For the text-containing cell, return its midpoint in [x, y] coordinate format. 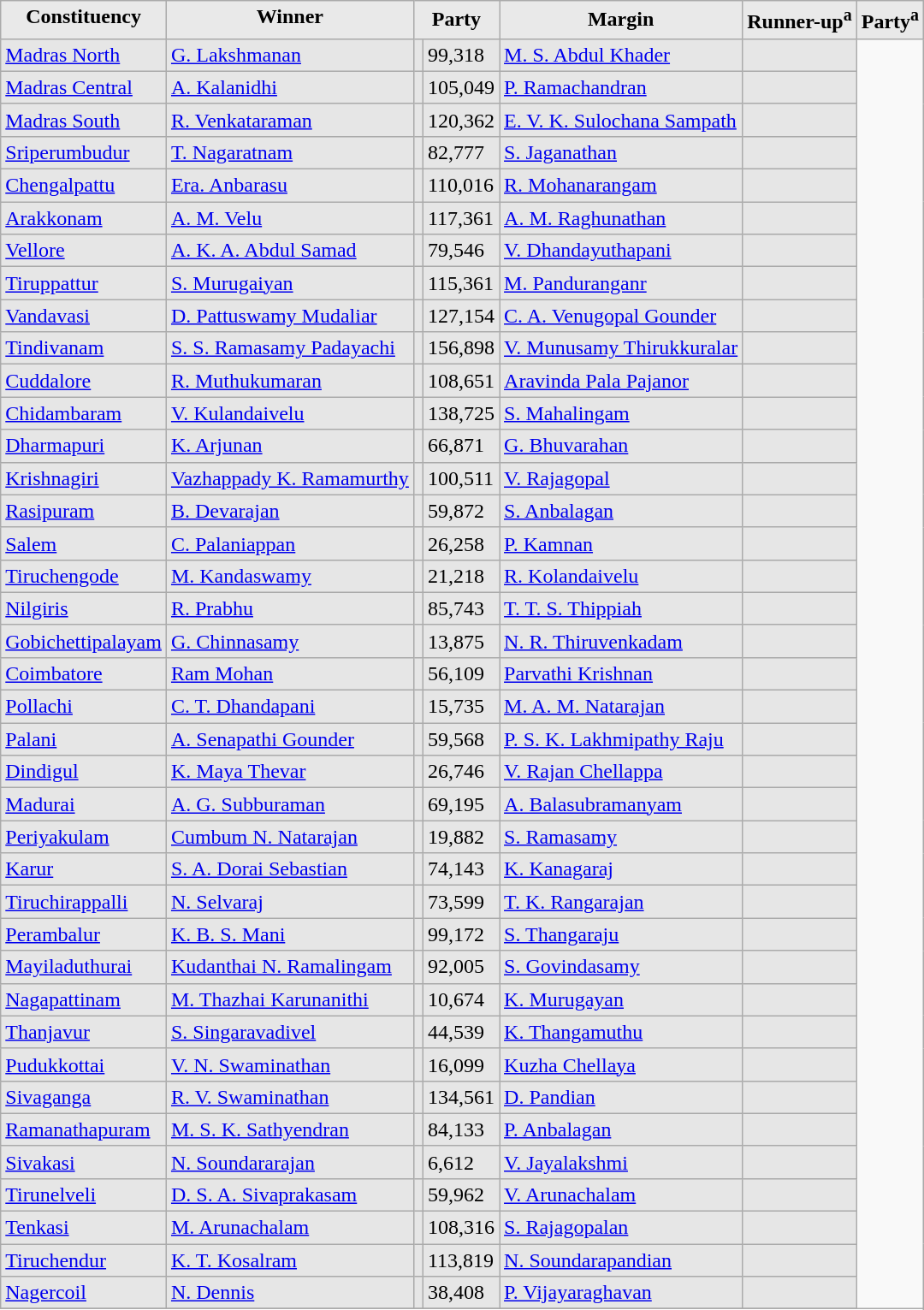
Dindigul [84, 772]
P. S. K. Lakhmipathy Raju [621, 739]
Chidambaram [84, 413]
P. Anbalagan [621, 1129]
P. Kamnan [621, 543]
R. Venkataraman [289, 120]
G. Chinnasamy [289, 641]
6,612 [460, 1162]
Tirunelveli [84, 1194]
K. T. Kosalram [289, 1260]
Sriperumbudur [84, 152]
Nilgiris [84, 608]
16,099 [460, 1064]
Thanjavur [84, 1032]
M. Kandaswamy [289, 576]
A. M. Raghunathan [621, 218]
N. Soundararajan [289, 1162]
S. Ramasamy [621, 837]
26,746 [460, 772]
120,362 [460, 120]
26,258 [460, 543]
P. Vijayaraghavan [621, 1293]
Vellore [84, 251]
S. Jaganathan [621, 152]
134,561 [460, 1097]
117,361 [460, 218]
K. Thangamuthu [621, 1032]
V. Rajagopal [621, 478]
74,143 [460, 869]
S. A. Dorai Sebastian [289, 869]
M. Panduranganr [621, 283]
N. Dennis [289, 1293]
Rasipuram [84, 511]
Cuddalore [84, 381]
Ramanathapuram [84, 1129]
C. A. Venugopal Gounder [621, 316]
D. Pattuswamy Mudaliar [289, 316]
108,316 [460, 1228]
V. Munusamy Thirukkuralar [621, 348]
138,725 [460, 413]
Sivaganga [84, 1097]
T. Nagaratnam [289, 152]
100,511 [460, 478]
N. R. Thiruvenkadam [621, 641]
Party [456, 21]
N. Soundarapandian [621, 1260]
85,743 [460, 608]
59,962 [460, 1194]
S. S. Ramasamy Padayachi [289, 348]
Constituency [84, 21]
R. Mohanarangam [621, 186]
Tiruchengode [84, 576]
Perambalur [84, 934]
N. Selvaraj [289, 902]
92,005 [460, 967]
84,133 [460, 1129]
Aravinda Pala Pajanor [621, 381]
G. Lakshmanan [289, 55]
B. Devarajan [289, 511]
156,898 [460, 348]
Krishnagiri [84, 478]
A. K. A. Abdul Samad [289, 251]
V. Arunachalam [621, 1194]
Dharmapuri [84, 446]
15,735 [460, 707]
79,546 [460, 251]
Pudukkottai [84, 1064]
Era. Anbarasu [289, 186]
S. Mahalingam [621, 413]
K. Kanagaraj [621, 869]
R. Kolandaivelu [621, 576]
Nagercoil [84, 1293]
P. Ramachandran [621, 87]
127,154 [460, 316]
Pollachi [84, 707]
Salem [84, 543]
Tiruppattur [84, 283]
Vandavasi [84, 316]
Nagapattinam [84, 999]
S. Anbalagan [621, 511]
Madurai [84, 804]
Margin [621, 21]
C. Palaniappan [289, 543]
K. B. S. Mani [289, 934]
Tenkasi [84, 1228]
73,599 [460, 902]
A. G. Subburaman [289, 804]
Tiruchirappalli [84, 902]
13,875 [460, 641]
Kudanthai N. Ramalingam [289, 967]
C. T. Dhandapani [289, 707]
69,195 [460, 804]
S. Murugaiyan [289, 283]
D. Pandian [621, 1097]
Ram Mohan [289, 673]
S. Rajagopalan [621, 1228]
Madras North [84, 55]
Tiruchendur [84, 1260]
Periyakulam [84, 837]
K. Maya Thevar [289, 772]
115,361 [460, 283]
Parvathi Krishnan [621, 673]
T. K. Rangarajan [621, 902]
S. Govindasamy [621, 967]
R. Muthukumaran [289, 381]
R. Prabhu [289, 608]
10,674 [460, 999]
Coimbatore [84, 673]
M. A. M. Natarajan [621, 707]
T. T. S. Thippiah [621, 608]
Winner [289, 21]
113,819 [460, 1260]
99,172 [460, 934]
Tindivanam [84, 348]
Palani [84, 739]
Karur [84, 869]
Vazhappady K. Ramamurthy [289, 478]
A. M. Velu [289, 218]
A. Senapathi Gounder [289, 739]
99,318 [460, 55]
A. Kalanidhi [289, 87]
V. Rajan Chellappa [621, 772]
Madras Central [84, 87]
V. N. Swaminathan [289, 1064]
M. Arunachalam [289, 1228]
Runner-upa [800, 21]
A. Balasubramanyam [621, 804]
Chengalpattu [84, 186]
S. Singaravadivel [289, 1032]
K. Arjunan [289, 446]
Cumbum N. Natarajan [289, 837]
Partya [890, 21]
19,882 [460, 837]
G. Bhuvarahan [621, 446]
R. V. Swaminathan [289, 1097]
Madras South [84, 120]
44,539 [460, 1032]
Arakkonam [84, 218]
Kuzha Chellaya [621, 1064]
105,049 [460, 87]
M. S. Abdul Khader [621, 55]
38,408 [460, 1293]
59,568 [460, 739]
59,872 [460, 511]
82,777 [460, 152]
M. S. K. Sathyendran [289, 1129]
110,016 [460, 186]
K. Murugayan [621, 999]
E. V. K. Sulochana Sampath [621, 120]
D. S. A. Sivaprakasam [289, 1194]
21,218 [460, 576]
S. Thangaraju [621, 934]
V. Dhandayuthapani [621, 251]
108,651 [460, 381]
V. Kulandaivelu [289, 413]
66,871 [460, 446]
M. Thazhai Karunanithi [289, 999]
V. Jayalakshmi [621, 1162]
Gobichettipalayam [84, 641]
56,109 [460, 673]
Mayiladuthurai [84, 967]
Sivakasi [84, 1162]
